Pinpoint the cell where the given text exists, returning its (X, Y) midpoint coordinate. 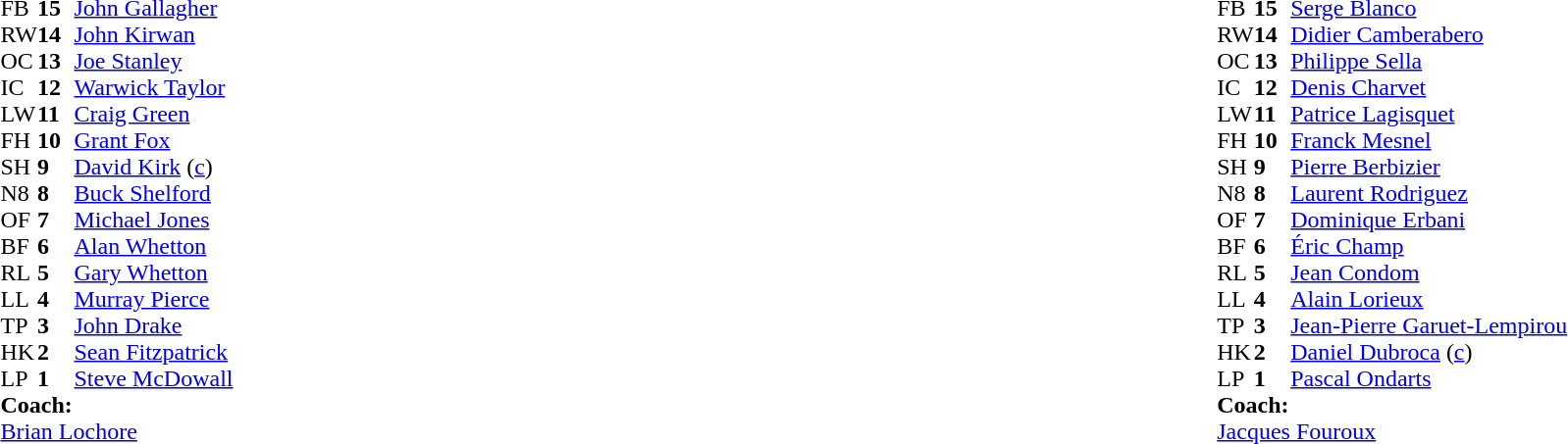
Dominique Erbani (1429, 220)
Didier Camberabero (1429, 35)
Laurent Rodriguez (1429, 194)
Daniel Dubroca (c) (1429, 353)
Patrice Lagisquet (1429, 114)
Joe Stanley (154, 61)
Jean Condom (1429, 272)
Sean Fitzpatrick (154, 353)
Brian Lochore (116, 431)
Gary Whetton (154, 272)
John Drake (154, 325)
Franck Mesnel (1429, 141)
Buck Shelford (154, 194)
David Kirk (c) (154, 167)
Warwick Taylor (154, 88)
Steve McDowall (154, 378)
Craig Green (154, 114)
Jacques Fouroux (1391, 431)
Grant Fox (154, 141)
Pascal Ondarts (1429, 378)
Éric Champ (1429, 247)
Murray Pierce (154, 300)
Michael Jones (154, 220)
Jean-Pierre Garuet-Lempirou (1429, 325)
Denis Charvet (1429, 88)
Alan Whetton (154, 247)
Pierre Berbizier (1429, 167)
Alain Lorieux (1429, 300)
Philippe Sella (1429, 61)
John Kirwan (154, 35)
